Scan for the cell matching the given text and deliver its (x, y) coordinate at center. 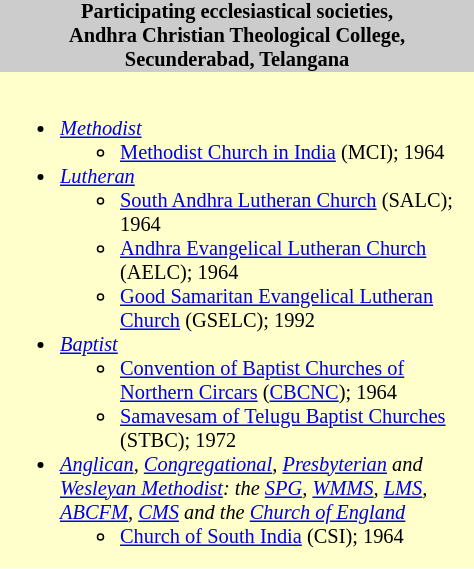
Participating ecclesiastical societies,Andhra Christian Theological College, Secunderabad, Telangana (237, 36)
